Scan for the cell matching the given text and deliver its [X, Y] coordinate at center. 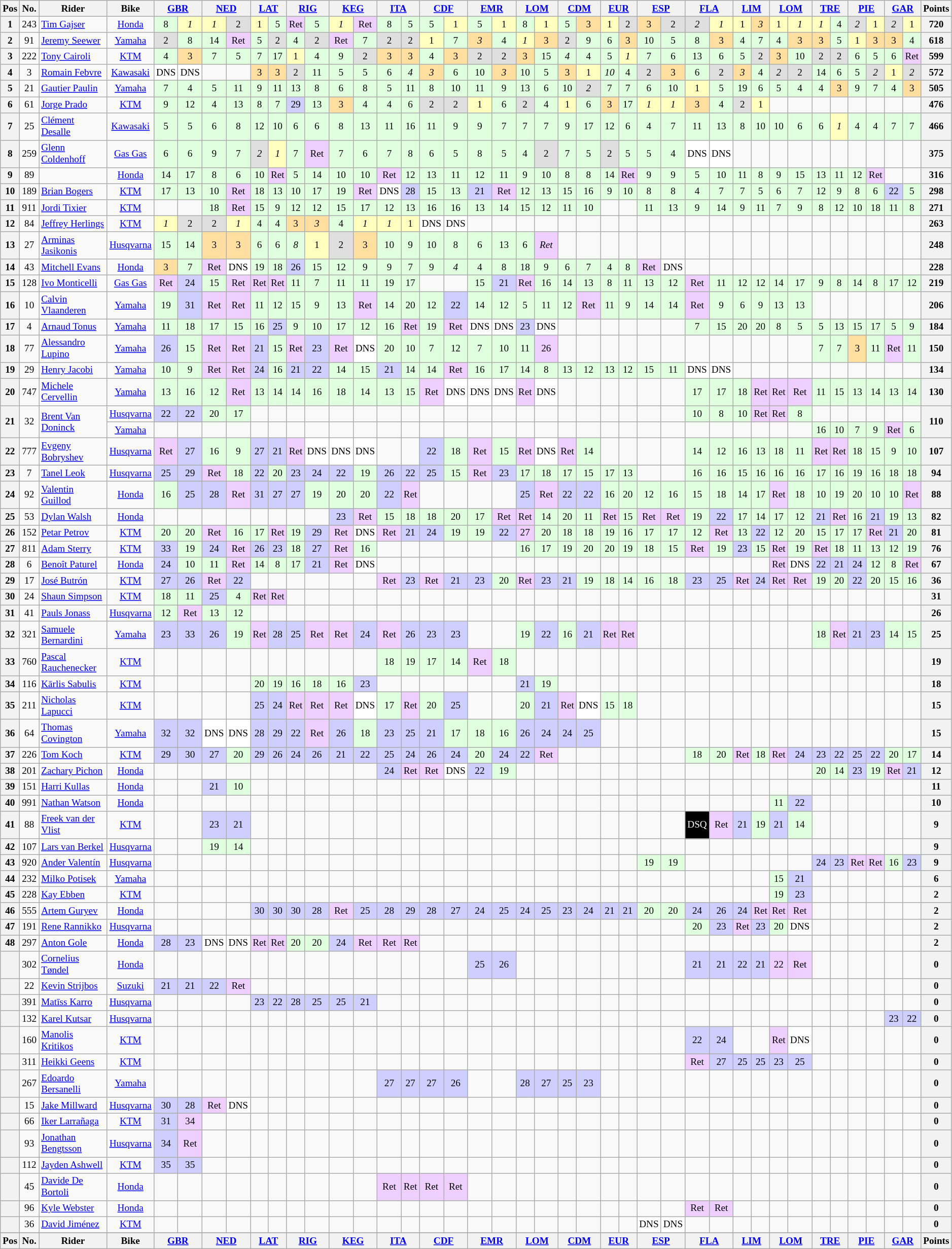
476 [936, 104]
Henry Jacobi [73, 370]
93 [29, 1143]
Brent Van Doninck [73, 422]
271 [936, 208]
40 [10, 803]
Artem Guryev [73, 911]
777 [29, 451]
Glenn Coldenhoff [73, 154]
150 [936, 348]
94 [936, 473]
747 [29, 392]
47 [10, 927]
Michele Cervellin [73, 392]
505 [936, 89]
Pascal Rauchenecker [73, 662]
391 [29, 1003]
151 [29, 787]
Mitchell Evans [73, 267]
267 [29, 1084]
Tanel Leok [73, 473]
Tim Gajser [73, 24]
84 [29, 224]
316 [936, 175]
555 [29, 911]
46 [10, 911]
Romain Febvre [73, 73]
José Butrón [73, 581]
248 [936, 245]
Freek van der Vlist [73, 825]
Shaun Simpson [73, 597]
Matīss Karro [73, 1003]
152 [29, 533]
191 [29, 927]
81 [936, 533]
Arnaud Tonus [73, 327]
Clément Desalle [73, 126]
232 [29, 879]
Jeffrey Herlings [73, 224]
311 [29, 1062]
91 [29, 41]
189 [29, 192]
297 [29, 943]
David Jiménez [73, 1225]
Iker Larrañaga [73, 1122]
Pauls Jonass [73, 613]
77 [29, 348]
298 [936, 192]
572 [936, 73]
Petar Petrov [73, 533]
37 [10, 755]
Jorge Prado [73, 104]
Thomas Covington [73, 733]
Heikki Geens [73, 1062]
991 [29, 803]
375 [936, 154]
160 [29, 1040]
Kārlis Sabulis [73, 684]
Jeremy Seewer [73, 41]
243 [29, 24]
Harri Kullas [73, 787]
Valentin Guillod [73, 495]
Karel Kutsar [73, 1018]
132 [29, 1018]
53 [29, 517]
321 [29, 635]
Tony Cairoli [73, 56]
Jordi Tixier [73, 208]
Nathan Watson [73, 803]
Samuele Bernardini [73, 635]
112 [29, 1165]
89 [29, 175]
Rene Rannikko [73, 927]
760 [29, 662]
920 [29, 863]
263 [936, 224]
206 [936, 305]
42 [10, 847]
48 [10, 943]
66 [29, 1122]
Alessandro Lupino [73, 348]
599 [936, 56]
Kay Ebben [73, 895]
Tom Koch [73, 755]
466 [936, 126]
184 [936, 327]
Gautier Paulin [73, 89]
Benoît Paturel [73, 565]
Milko Potisek [73, 879]
Zachary Pichon [73, 771]
Manolis Kritikos [73, 1040]
76 [936, 549]
130 [936, 392]
38 [10, 771]
222 [29, 56]
Lars van Berkel [73, 847]
Anton Gole [73, 943]
64 [29, 733]
116 [29, 684]
39 [10, 787]
Jake Millward [73, 1105]
134 [936, 370]
Jonathan Bengtsson [73, 1143]
Cornelius Tøndel [73, 965]
911 [29, 208]
Davide De Bortoli [73, 1187]
Ander Valentín [73, 863]
Brian Bogers [73, 192]
Suzuki [130, 986]
Adam Sterry [73, 549]
DSQ [697, 825]
Calvin Vlaanderen [73, 305]
720 [936, 24]
618 [936, 41]
201 [29, 771]
Dylan Walsh [73, 517]
219 [936, 283]
Kyle Webster [73, 1208]
Evgeny Bobryshev [73, 451]
Kevin Strijbos [73, 986]
811 [29, 549]
Jayden Ashwell [73, 1165]
67 [936, 565]
92 [29, 495]
44 [10, 879]
Nicholas Lapucci [73, 706]
128 [29, 283]
82 [936, 517]
226 [29, 755]
110 [936, 422]
61 [29, 104]
Arminas Jasikonis [73, 245]
211 [29, 706]
96 [29, 1208]
259 [29, 154]
Edoardo Bersanelli [73, 1084]
Ivo Monticelli [73, 283]
302 [29, 965]
